Pinpoint the cell where the given text exists, returning its (X, Y) midpoint coordinate. 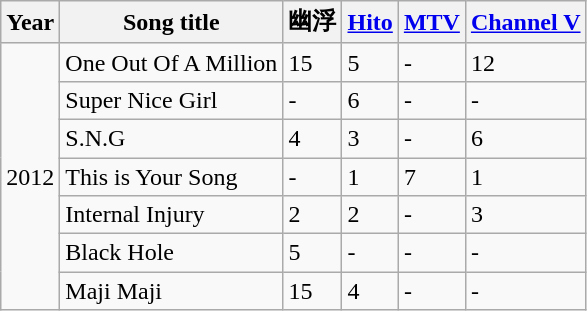
One Out Of A Million (172, 62)
幽浮 (312, 22)
MTV (432, 22)
Year (30, 22)
Song title (172, 22)
Channel V (526, 22)
Internal Injury (172, 215)
S.N.G (172, 138)
Super Nice Girl (172, 100)
Maji Maji (172, 291)
Black Hole (172, 253)
2012 (30, 176)
Hito (370, 22)
7 (432, 177)
12 (526, 62)
This is Your Song (172, 177)
